Search for the cell housing the specified text and yield its (x, y) center coordinate. 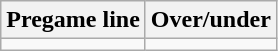
Pregame line (74, 20)
Over/under (210, 20)
